Identify which cell holds the provided text, then report its [X, Y] central coordinate. 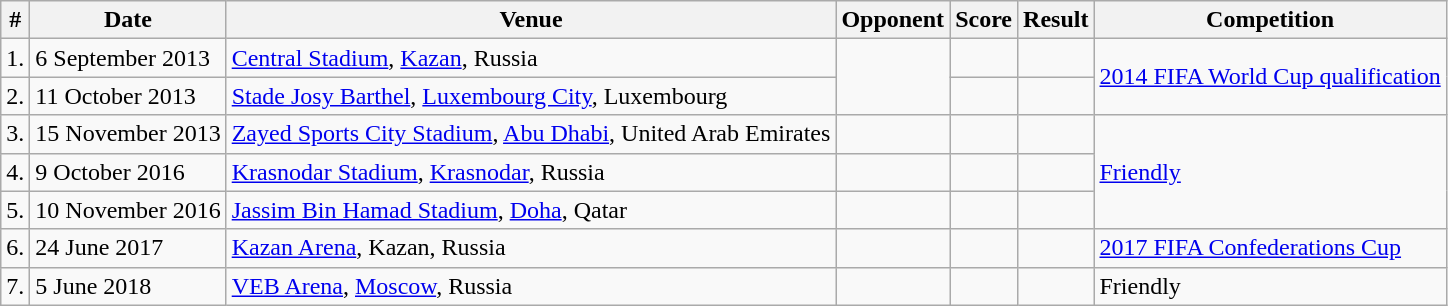
2014 FIFA World Cup qualification [1270, 77]
6. [16, 248]
5. [16, 210]
6 September 2013 [128, 58]
Stade Josy Barthel, Luxembourg City, Luxembourg [531, 96]
5 June 2018 [128, 286]
24 June 2017 [128, 248]
Kazan Arena, Kazan, Russia [531, 248]
Opponent [893, 20]
Krasnodar Stadium, Krasnodar, Russia [531, 172]
9 October 2016 [128, 172]
Date [128, 20]
Central Stadium, Kazan, Russia [531, 58]
Jassim Bin Hamad Stadium, Doha, Qatar [531, 210]
15 November 2013 [128, 134]
4. [16, 172]
Competition [1270, 20]
2017 FIFA Confederations Cup [1270, 248]
3. [16, 134]
7. [16, 286]
Venue [531, 20]
# [16, 20]
10 November 2016 [128, 210]
11 October 2013 [128, 96]
Score [984, 20]
Zayed Sports City Stadium, Abu Dhabi, United Arab Emirates [531, 134]
VEB Arena, Moscow, Russia [531, 286]
Result [1056, 20]
2. [16, 96]
1. [16, 58]
